Provide the [x, y] coordinate of the cell's center where the given text is located.  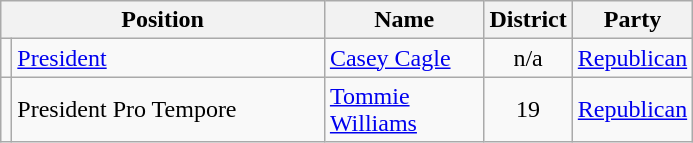
Tommie Williams [404, 110]
Name [404, 20]
Position [163, 20]
District [528, 20]
President Pro Tempore [168, 110]
President [168, 58]
n/a [528, 58]
Party [632, 20]
19 [528, 110]
Casey Cagle [404, 58]
